Capture the cell that displays the provided text and extract its (x, y) central coordinate. 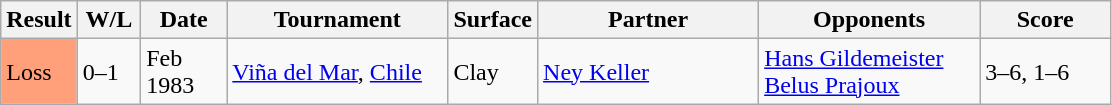
3–6, 1–6 (1046, 72)
Feb 1983 (184, 72)
Tournament (338, 20)
Opponents (870, 20)
Date (184, 20)
Loss (39, 72)
Viña del Mar, Chile (338, 72)
Score (1046, 20)
0–1 (109, 72)
Ney Keller (648, 72)
W/L (109, 20)
Hans Gildemeister Belus Prajoux (870, 72)
Surface (493, 20)
Clay (493, 72)
Result (39, 20)
Partner (648, 20)
